Extract the (x, y) coordinate from the center of the cell holding the provided text.  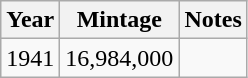
1941 (30, 58)
16,984,000 (120, 58)
Notes (213, 20)
Year (30, 20)
Mintage (120, 20)
